Return (X, Y) of the center of cell containing provided text 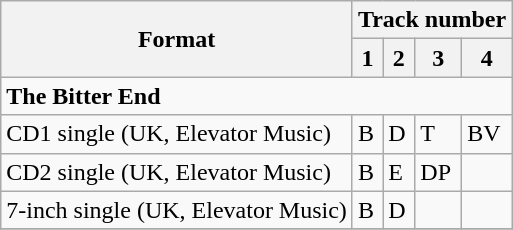
3 (438, 58)
T (438, 134)
Format (177, 39)
CD2 single (UK, Elevator Music) (177, 172)
The Bitter End (256, 96)
E (399, 172)
DP (438, 172)
1 (367, 58)
2 (399, 58)
Track number (432, 20)
CD1 single (UK, Elevator Music) (177, 134)
4 (487, 58)
7-inch single (UK, Elevator Music) (177, 210)
BV (487, 134)
